Find where the given text appears and provide that cell's center as [x, y] coordinate. 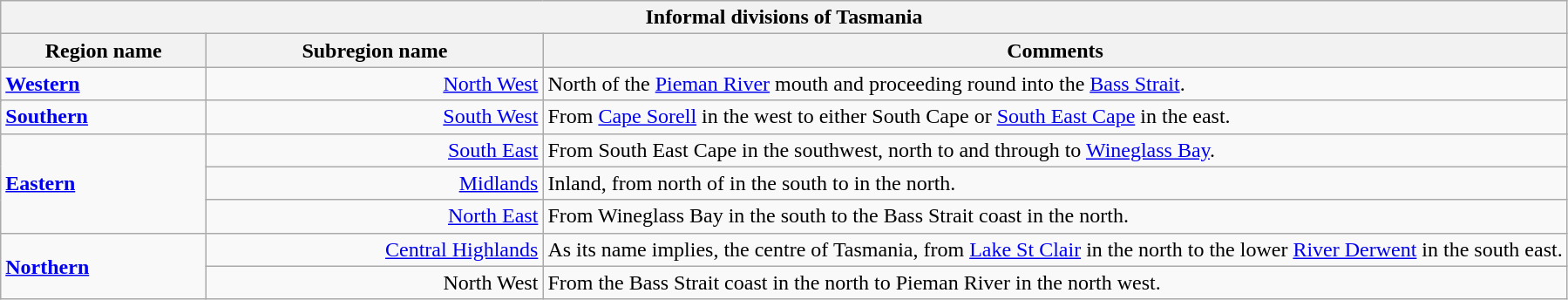
Region name [104, 51]
From Cape Sorell in the west to either South Cape or South East Cape in the east. [1055, 117]
Inland, from north of in the south to in the north. [1055, 183]
South West [375, 117]
North of the Pieman River mouth and proceeding round into the Bass Strait. [1055, 84]
Northern [104, 266]
From the Bass Strait coast in the north to Pieman River in the north west. [1055, 283]
Western [104, 84]
From South East Cape in the southwest, north to and through to Wineglass Bay. [1055, 150]
North East [375, 216]
Informal divisions of Tasmania [784, 17]
As its name implies, the centre of Tasmania, from Lake St Clair in the north to the lower River Derwent in the south east. [1055, 249]
Comments [1055, 51]
Midlands [375, 183]
Southern [104, 117]
Eastern [104, 183]
From Wineglass Bay in the south to the Bass Strait coast in the north. [1055, 216]
South East [375, 150]
Central Highlands [375, 249]
Subregion name [375, 51]
